Capture the cell that displays the provided text and extract its (x, y) central coordinate. 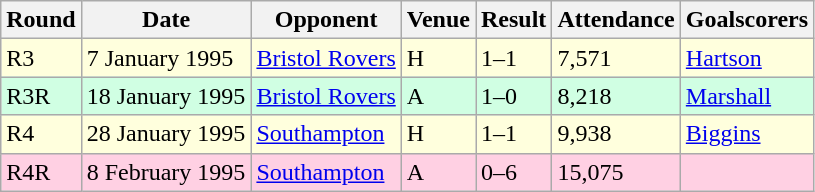
R4R (41, 172)
Biggins (746, 134)
R3R (41, 96)
R4 (41, 134)
9,938 (616, 134)
Result (514, 20)
0–6 (514, 172)
28 January 1995 (166, 134)
8 February 1995 (166, 172)
1–0 (514, 96)
Hartson (746, 58)
R3 (41, 58)
15,075 (616, 172)
Opponent (326, 20)
7 January 1995 (166, 58)
Marshall (746, 96)
8,218 (616, 96)
Venue (438, 20)
Round (41, 20)
Goalscorers (746, 20)
18 January 1995 (166, 96)
Date (166, 20)
Attendance (616, 20)
7,571 (616, 58)
